Find where the given text appears and provide that cell's center as (X, Y) coordinate. 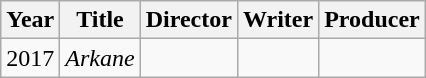
Director (188, 20)
Arkane (100, 58)
Title (100, 20)
Producer (372, 20)
2017 (30, 58)
Year (30, 20)
Writer (278, 20)
